From the cell containing the given text, extract its center point as [X, Y] coordinate. 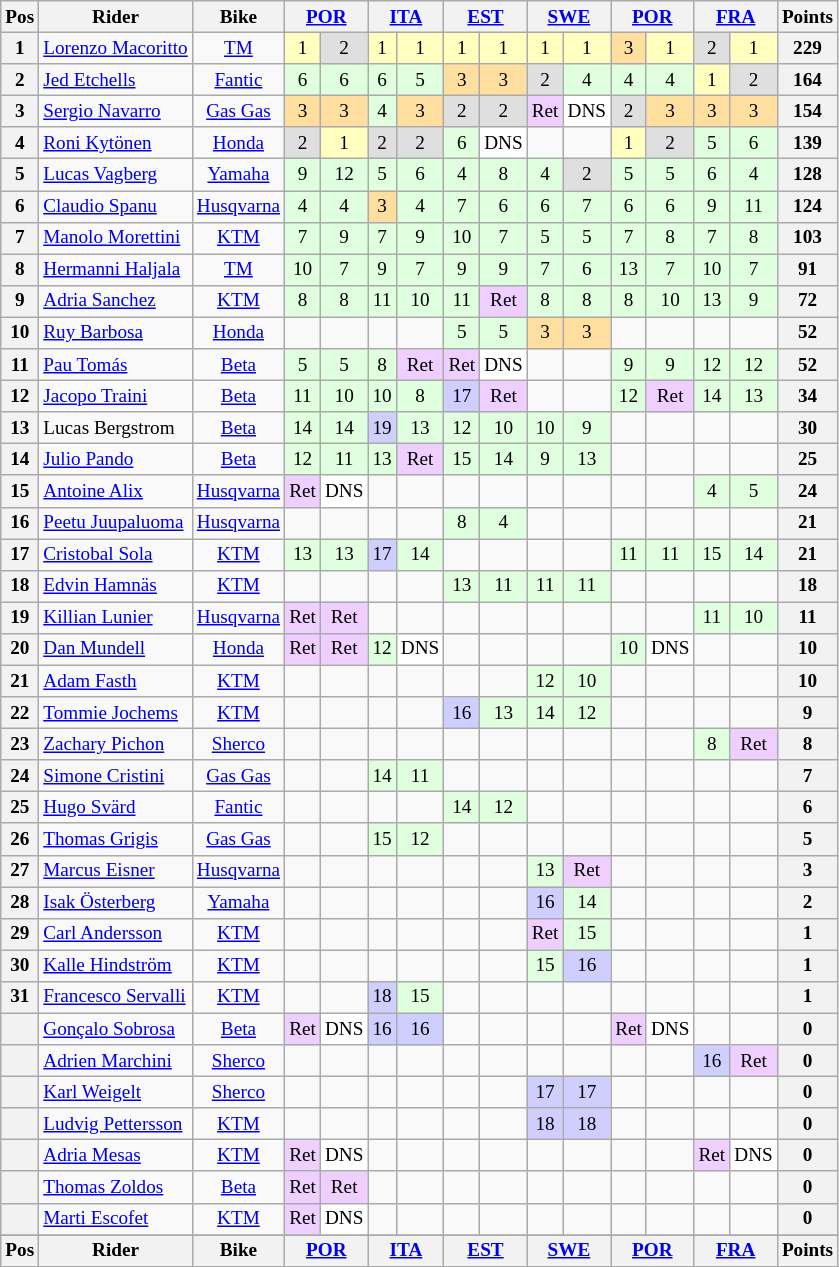
26 [20, 839]
Adrien Marchini [116, 1061]
34 [807, 396]
Dan Mundell [116, 649]
Isak Österberg [116, 902]
Zachary Pichon [116, 744]
Karl Weigelt [116, 1092]
Killian Lunier [116, 618]
Thomas Grigis [116, 839]
Carl Andersson [116, 934]
Antoine Alix [116, 491]
Lucas Bergstrom [116, 428]
27 [20, 871]
Marcus Eisner [116, 871]
22 [20, 713]
Adria Sanchez [116, 301]
124 [807, 206]
Gonçalo Sobrosa [116, 1029]
Simone Cristini [116, 776]
164 [807, 80]
Julio Pando [116, 460]
Ruy Barbosa [116, 333]
Thomas Zoldos [116, 1187]
Adria Mesas [116, 1156]
Lorenzo Macoritto [116, 48]
Hugo Svärd [116, 808]
Edvin Hamnäs [116, 586]
Roni Kytönen [116, 143]
Tommie Jochems [116, 713]
139 [807, 143]
20 [20, 649]
Manolo Morettini [116, 238]
154 [807, 111]
Jed Etchells [116, 80]
Cristobal Sola [116, 554]
Hermanni Haljala [116, 270]
Marti Escofet [116, 1219]
28 [20, 902]
29 [20, 934]
Lucas Vagberg [116, 175]
Peetu Juupaluoma [116, 523]
23 [20, 744]
Jacopo Traini [116, 396]
31 [20, 997]
229 [807, 48]
Kalle Hindström [116, 966]
91 [807, 270]
128 [807, 175]
Sergio Navarro [116, 111]
103 [807, 238]
Pau Tomás [116, 365]
Adam Fasth [116, 681]
72 [807, 301]
Claudio Spanu [116, 206]
Francesco Servalli [116, 997]
Ludvig Pettersson [116, 1124]
